Capture the cell that displays the provided text and extract its (x, y) central coordinate. 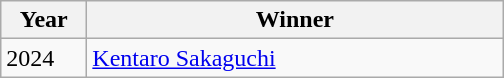
Kentaro Sakaguchi (295, 58)
2024 (44, 58)
Winner (295, 20)
Year (44, 20)
